From the cell containing the given text, extract its center point as [X, Y] coordinate. 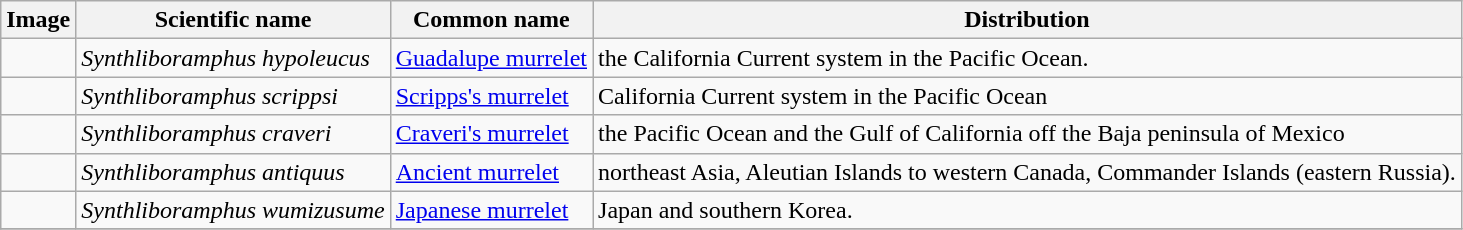
Japanese murrelet [491, 210]
Synthliboramphus hypoleucus [233, 58]
the Pacific Ocean and the Gulf of California off the Baja peninsula of Mexico [1028, 134]
northeast Asia, Aleutian Islands to western Canada, Commander Islands (eastern Russia). [1028, 172]
Guadalupe murrelet [491, 58]
Distribution [1028, 20]
Image [38, 20]
the California Current system in the Pacific Ocean. [1028, 58]
Synthliboramphus scrippsi [233, 96]
Synthliboramphus antiquus [233, 172]
Synthliboramphus wumizusume [233, 210]
Japan and southern Korea. [1028, 210]
Ancient murrelet [491, 172]
Common name [491, 20]
Synthliboramphus craveri [233, 134]
Scientific name [233, 20]
Scripps's murrelet [491, 96]
California Current system in the Pacific Ocean [1028, 96]
Craveri's murrelet [491, 134]
